Return [x, y] of the center of cell containing provided text 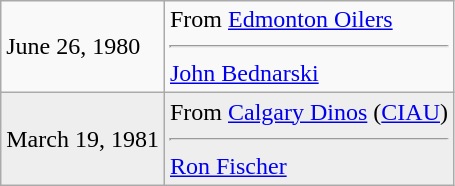
March 19, 1981 [83, 139]
From Calgary Dinos (CIAU)Ron Fischer [308, 139]
From Edmonton OilersJohn Bednarski [308, 47]
June 26, 1980 [83, 47]
